Scan for the cell matching the given text and deliver its (x, y) coordinate at center. 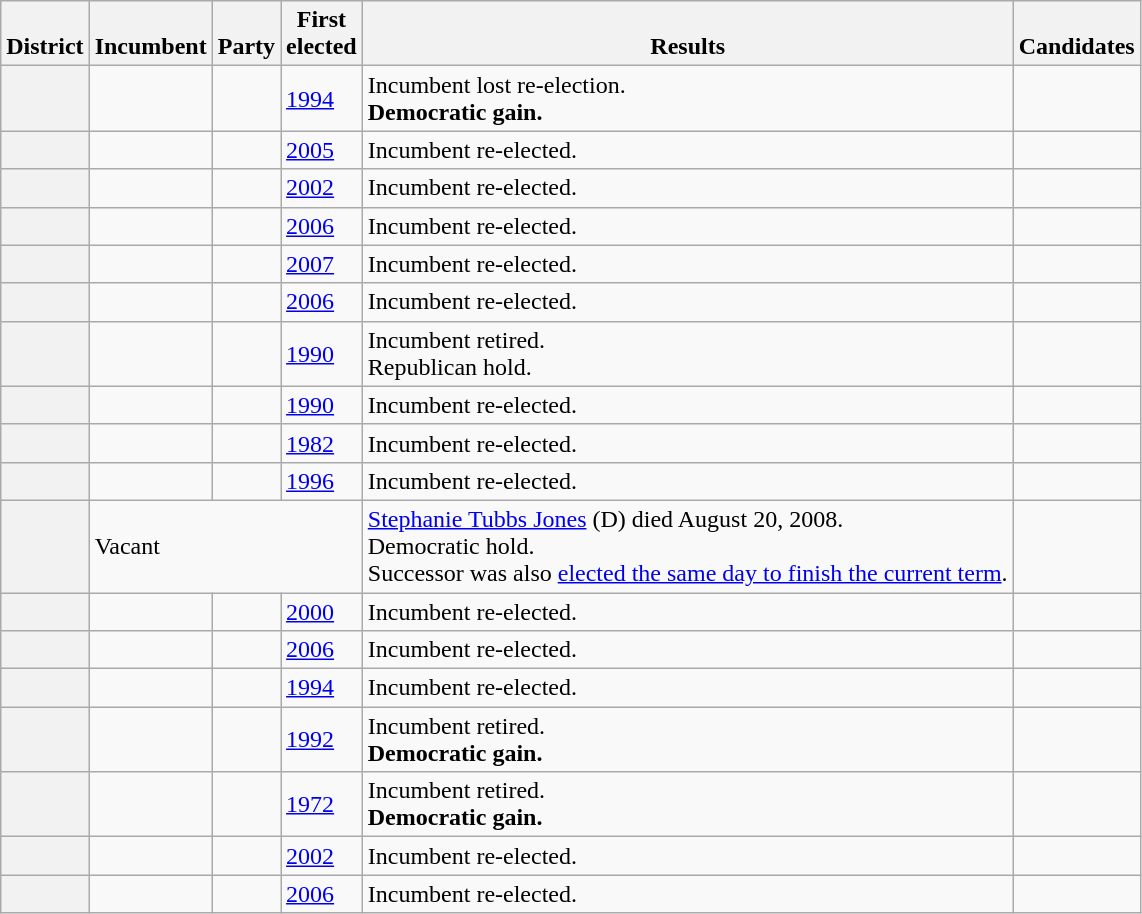
2000 (322, 611)
Firstelected (322, 34)
1972 (322, 804)
District (45, 34)
1996 (322, 481)
Incumbent retired.Republican hold. (688, 354)
Incumbent lost re-election.Democratic gain. (688, 98)
Candidates (1076, 34)
1982 (322, 443)
1992 (322, 740)
2007 (322, 264)
Results (688, 34)
Party (246, 34)
Incumbent (150, 34)
Stephanie Tubbs Jones (D) died August 20, 2008.Democratic hold.Successor was also elected the same day to finish the current term. (688, 546)
2005 (322, 150)
Vacant (226, 546)
